Return the [X, Y] coordinate for the center point of the cell that contains the specified text.  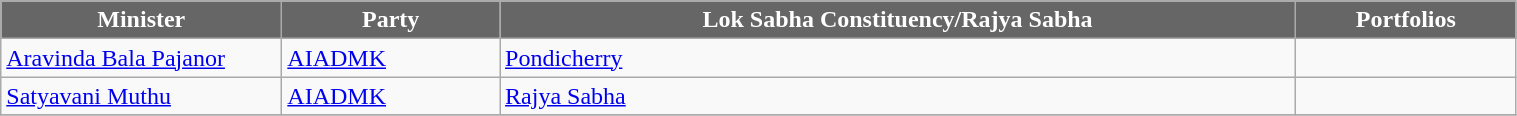
Minister [142, 20]
Pondicherry [898, 58]
Rajya Sabha [898, 96]
Lok Sabha Constituency/Rajya Sabha [898, 20]
Party [391, 20]
Aravinda Bala Pajanor [142, 58]
Satyavani Muthu [142, 96]
Portfolios [1406, 20]
